Identify which cell holds the provided text, then report its (X, Y) central coordinate. 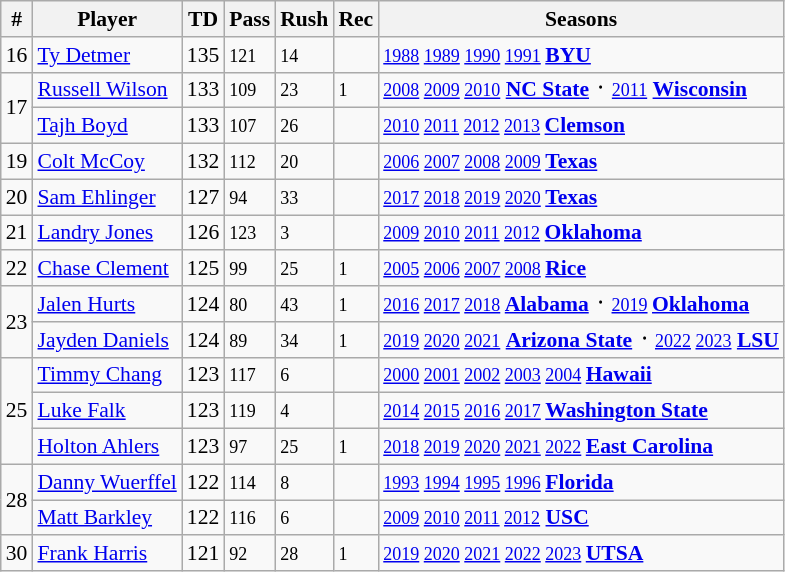
Matt Barkley (106, 518)
Danny Wuerffel (106, 482)
Jayden Daniels (106, 340)
2008 2009 2010 NC State ᛫ 2011 Wisconsin (581, 90)
16 (17, 55)
Tajh Boyd (106, 126)
21 (17, 233)
2017 2018 2019 2020 Texas (581, 197)
33 (304, 197)
135 (204, 55)
19 (17, 162)
2018 2019 2020 2021 2022 East Carolina (581, 447)
99 (250, 269)
2010 2011 2012 2013 Clemson (581, 126)
116 (250, 518)
80 (250, 304)
17 (17, 108)
Pass (250, 19)
8 (304, 482)
1993 1994 1995 1996 Florida (581, 482)
Seasons (581, 19)
112 (250, 162)
107 (250, 126)
114 (250, 482)
22 (17, 269)
119 (250, 411)
117 (250, 375)
Russell Wilson (106, 90)
2019 2020 2021 2022 2023 UTSA (581, 554)
43 (304, 304)
Player (106, 19)
Frank Harris (106, 554)
109 (250, 90)
Sam Ehlinger (106, 197)
Chase Clement (106, 269)
34 (304, 340)
Holton Ahlers (106, 447)
30 (17, 554)
14 (304, 55)
2019 2020 2021 Arizona State ᛫ 2022 2023 LSU (581, 340)
Timmy Chang (106, 375)
125 (204, 269)
1988 1989 1990 1991 BYU (581, 55)
2016 2017 2018 Alabama ᛫ 2019 Oklahoma (581, 304)
4 (304, 411)
126 (204, 233)
26 (304, 126)
Landry Jones (106, 233)
2005 2006 2007 2008 Rice (581, 269)
3 (304, 233)
132 (204, 162)
92 (250, 554)
Rush (304, 19)
2009 2010 2011 2012 USC (581, 518)
# (17, 19)
2009 2010 2011 2012 Oklahoma (581, 233)
Luke Falk (106, 411)
89 (250, 340)
Jalen Hurts (106, 304)
97 (250, 447)
127 (204, 197)
2014 2015 2016 2017 Washington State (581, 411)
Colt McCoy (106, 162)
94 (250, 197)
Rec (356, 19)
Ty Detmer (106, 55)
2000 2001 2002 2003 2004 Hawaii (581, 375)
2006 2007 2008 2009 Texas (581, 162)
TD (204, 19)
